Return the (x, y) coordinate for the center point of the cell that contains the specified text.  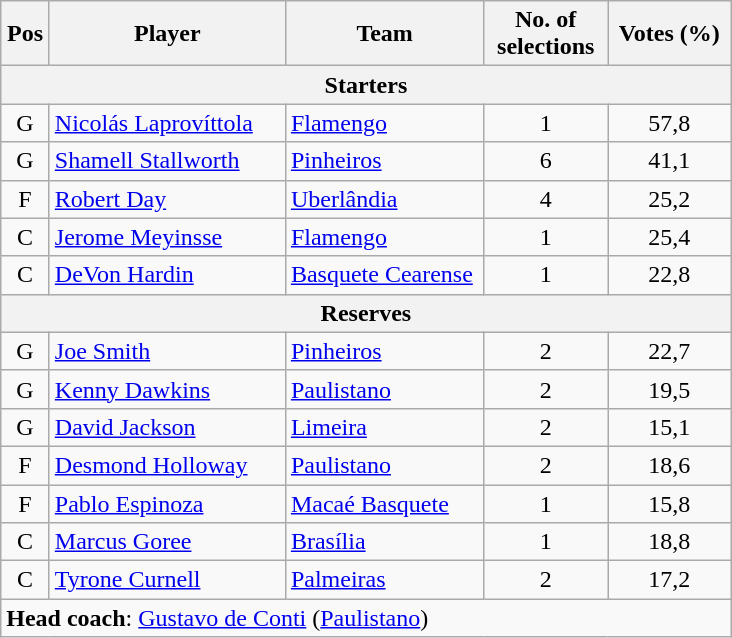
41,1 (670, 161)
Desmond Holloway (167, 465)
Joe Smith (167, 351)
57,8 (670, 123)
Head coach: Gustavo de Conti (Paulistano) (366, 618)
Reserves (366, 313)
22,8 (670, 275)
Nicolás Laprovíttola (167, 123)
15,8 (670, 503)
Team (384, 34)
Shamell Stallworth (167, 161)
Player (167, 34)
25,4 (670, 237)
18,8 (670, 542)
Palmeiras (384, 580)
6 (546, 161)
Limeira (384, 427)
25,2 (670, 199)
Tyrone Curnell (167, 580)
17,2 (670, 580)
22,7 (670, 351)
Starters (366, 85)
4 (546, 199)
19,5 (670, 389)
Marcus Goree (167, 542)
Brasília (384, 542)
Basquete Cearense (384, 275)
David Jackson (167, 427)
Uberlândia (384, 199)
15,1 (670, 427)
Votes (%) (670, 34)
DeVon Hardin (167, 275)
Macaé Basquete (384, 503)
No. of selections (546, 34)
18,6 (670, 465)
Pablo Espinoza (167, 503)
Jerome Meyinsse (167, 237)
Robert Day (167, 199)
Kenny Dawkins (167, 389)
Pos (26, 34)
